Return [x, y] of the center of cell containing provided text 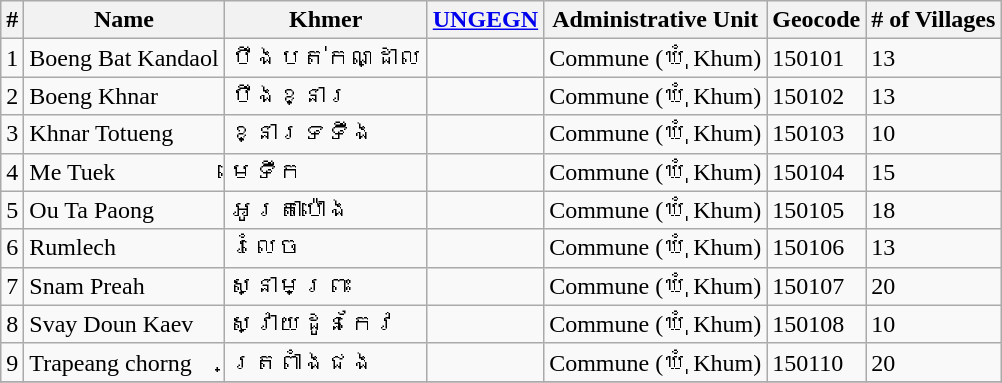
មេទឹក [326, 172]
# of Villages [934, 20]
Boeng Khnar [124, 96]
150101 [816, 58]
Me Tuek [124, 172]
ខ្នារទទឹង [326, 134]
5 [12, 210]
រំលេច [326, 248]
7 [12, 286]
Svay Doun Kaev [124, 324]
150106 [816, 248]
150108 [816, 324]
150107 [816, 286]
150103 [816, 134]
Name [124, 20]
3 [12, 134]
Boeng Bat Kandaol [124, 58]
Khnar Totueng [124, 134]
150102 [816, 96]
ស្វាយដូនកែវ [326, 324]
បឹងបត់កណ្ដាល [326, 58]
ស្នាមព្រះ [326, 286]
9 [12, 362]
បឹងខ្នារ [326, 96]
Trapeang chorng [124, 362]
6 [12, 248]
1 [12, 58]
Geocode [816, 20]
Ou Ta Paong [124, 210]
Rumlech [124, 248]
150110 [816, 362]
Snam Preah [124, 286]
2 [12, 96]
UNGEGN [485, 20]
150105 [816, 210]
# [12, 20]
150104 [816, 172]
8 [12, 324]
Khmer [326, 20]
ត្រពាំងជង [326, 362]
Administrative Unit [656, 20]
អូរតាប៉ោង [326, 210]
15 [934, 172]
18 [934, 210]
4 [12, 172]
